Detect which cell encompasses the target text, then output its (X, Y) center coordinate. 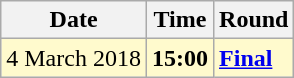
Round (254, 20)
4 March 2018 (74, 58)
Final (254, 58)
Date (74, 20)
Time (180, 20)
15:00 (180, 58)
